Identify which cell holds the provided text, then report its [X, Y] central coordinate. 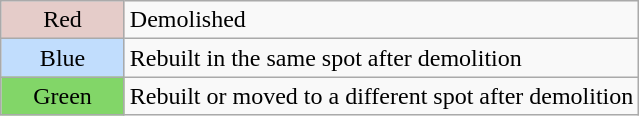
Blue [63, 58]
Demolished [381, 20]
Rebuilt or moved to a different spot after demolition [381, 96]
Red [63, 20]
Green [63, 96]
Rebuilt in the same spot after demolition [381, 58]
